Return the [X, Y] coordinate for the center point of the cell that contains the specified text.  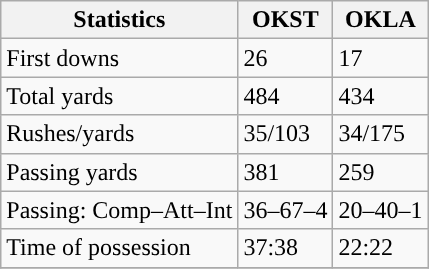
Total yards [120, 96]
Statistics [120, 20]
22:22 [380, 248]
381 [286, 172]
Time of possession [120, 248]
Passing yards [120, 172]
259 [380, 172]
OKST [286, 20]
37:38 [286, 248]
434 [380, 96]
26 [286, 58]
First downs [120, 58]
35/103 [286, 134]
Rushes/yards [120, 134]
34/175 [380, 134]
484 [286, 96]
36–67–4 [286, 210]
Passing: Comp–Att–Int [120, 210]
OKLA [380, 20]
20–40–1 [380, 210]
17 [380, 58]
